Return the [X, Y] coordinate for the center point of the cell that contains the specified text.  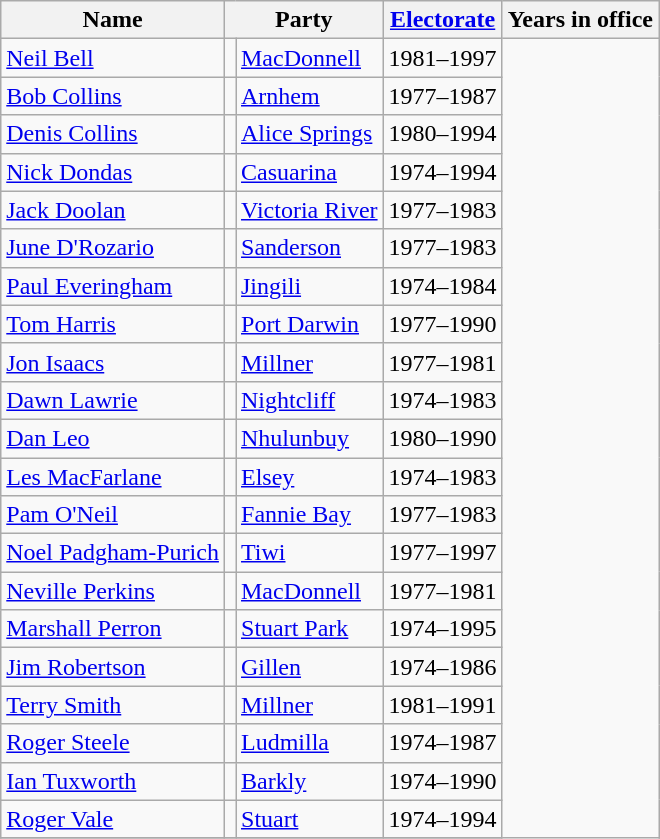
1974–1995 [442, 629]
Roger Steele [113, 743]
Party [304, 20]
Bob Collins [113, 96]
Port Darwin [310, 324]
1977–1997 [442, 553]
Denis Collins [113, 134]
Paul Everingham [113, 286]
June D'Rozario [113, 248]
Stuart [310, 819]
Jon Isaacs [113, 362]
Dawn Lawrie [113, 400]
Jack Doolan [113, 210]
Electorate [442, 20]
Gillen [310, 667]
Casuarina [310, 172]
1977–1990 [442, 324]
Elsey [310, 477]
Terry Smith [113, 705]
Fannie Bay [310, 515]
Ludmilla [310, 743]
Years in office [580, 20]
Tom Harris [113, 324]
1977–1987 [442, 96]
Jim Robertson [113, 667]
Name [113, 20]
Les MacFarlane [113, 477]
Neville Perkins [113, 591]
1981–1991 [442, 705]
Neil Bell [113, 58]
1981–1997 [442, 58]
Dan Leo [113, 438]
Roger Vale [113, 819]
Barkly [310, 781]
Tiwi [310, 553]
Stuart Park [310, 629]
Nightcliff [310, 400]
Victoria River [310, 210]
Alice Springs [310, 134]
Jingili [310, 286]
Arnhem [310, 96]
1974–1984 [442, 286]
Nhulunbuy [310, 438]
1980–1994 [442, 134]
1980–1990 [442, 438]
Marshall Perron [113, 629]
1974–1990 [442, 781]
Noel Padgham-Purich [113, 553]
Pam O'Neil [113, 515]
Nick Dondas [113, 172]
Ian Tuxworth [113, 781]
1974–1987 [442, 743]
1974–1986 [442, 667]
Sanderson [310, 248]
